Return (X, Y) of the center of cell containing provided text 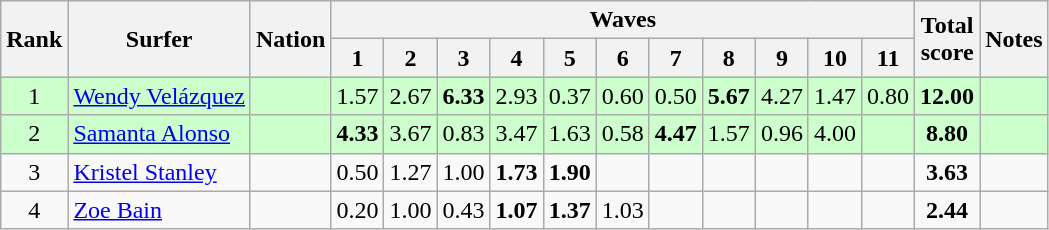
7 (676, 58)
4.00 (834, 134)
4.33 (358, 134)
0.43 (464, 210)
1.37 (570, 210)
6 (622, 58)
1.73 (516, 172)
1.07 (516, 210)
0.60 (622, 96)
Wendy Velázquez (160, 96)
0.20 (358, 210)
8 (728, 58)
3.47 (516, 134)
12.00 (948, 96)
2.93 (516, 96)
Notes (1014, 39)
Samanta Alonso (160, 134)
11 (888, 58)
1.63 (570, 134)
4.27 (782, 96)
1.47 (834, 96)
6.33 (464, 96)
0.37 (570, 96)
5 (570, 58)
0.58 (622, 134)
2.44 (948, 210)
0.96 (782, 134)
Totalscore (948, 39)
0.80 (888, 96)
8.80 (948, 134)
1.90 (570, 172)
Kristel Stanley (160, 172)
1.27 (410, 172)
10 (834, 58)
1.03 (622, 210)
3.63 (948, 172)
Rank (34, 39)
2.67 (410, 96)
4.47 (676, 134)
5.67 (728, 96)
Zoe Bain (160, 210)
Waves (623, 20)
0.83 (464, 134)
Surfer (160, 39)
9 (782, 58)
3.67 (410, 134)
Nation (290, 39)
